Output the [X, Y] coordinate of the center of the cell containing the given text.  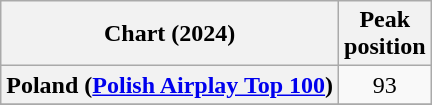
Poland (Polish Airplay Top 100) [170, 85]
Peakposition [385, 34]
93 [385, 85]
Chart (2024) [170, 34]
